Return the [x, y] coordinate for the center point of the cell that contains the specified text.  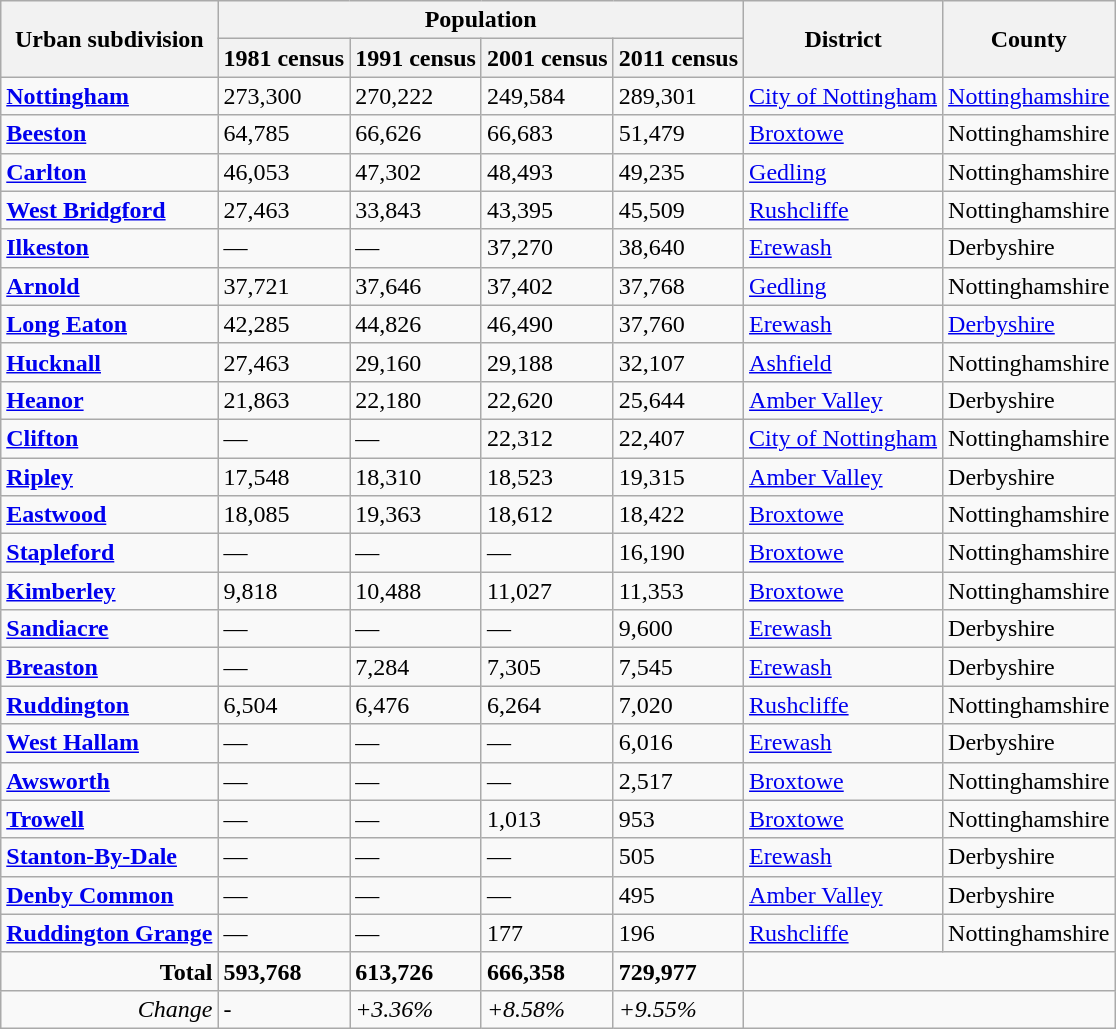
66,683 [547, 134]
Total [110, 971]
22,407 [678, 438]
22,620 [547, 400]
45,509 [678, 210]
Ruddington Grange [110, 933]
Arnold [110, 286]
19,315 [678, 477]
Stapleford [110, 553]
Population [481, 20]
25,644 [678, 400]
46,053 [284, 172]
18,523 [547, 477]
2011 census [678, 58]
Eastwood [110, 515]
48,493 [547, 172]
177 [547, 933]
7,305 [547, 667]
33,843 [416, 210]
16,190 [678, 553]
505 [678, 857]
37,721 [284, 286]
6,264 [547, 705]
Change [110, 1009]
37,402 [547, 286]
29,160 [416, 362]
37,768 [678, 286]
21,863 [284, 400]
Kimberley [110, 591]
43,395 [547, 210]
Stanton-By-Dale [110, 857]
Sandiacre [110, 629]
- [284, 1009]
7,020 [678, 705]
22,180 [416, 400]
9,818 [284, 591]
273,300 [284, 96]
64,785 [284, 134]
7,284 [416, 667]
7,545 [678, 667]
Beeston [110, 134]
11,027 [547, 591]
Heanor [110, 400]
Awsworth [110, 781]
1,013 [547, 819]
West Bridgford [110, 210]
47,302 [416, 172]
Trowell [110, 819]
66,626 [416, 134]
Nottingham [110, 96]
37,646 [416, 286]
22,312 [547, 438]
38,640 [678, 248]
289,301 [678, 96]
Hucknall [110, 362]
1991 census [416, 58]
West Hallam [110, 743]
11,353 [678, 591]
District [844, 39]
37,270 [547, 248]
17,548 [284, 477]
51,479 [678, 134]
2,517 [678, 781]
Clifton [110, 438]
495 [678, 895]
Denby Common [110, 895]
49,235 [678, 172]
+8.58% [547, 1009]
32,107 [678, 362]
729,977 [678, 971]
+3.36% [416, 1009]
37,760 [678, 324]
46,490 [547, 324]
18,612 [547, 515]
953 [678, 819]
Urban subdivision [110, 39]
6,504 [284, 705]
1981 census [284, 58]
593,768 [284, 971]
2001 census [547, 58]
9,600 [678, 629]
18,422 [678, 515]
18,085 [284, 515]
44,826 [416, 324]
29,188 [547, 362]
Breaston [110, 667]
613,726 [416, 971]
666,358 [547, 971]
Long Eaton [110, 324]
270,222 [416, 96]
Ilkeston [110, 248]
18,310 [416, 477]
County [1029, 39]
196 [678, 933]
Ruddington [110, 705]
Ashfield [844, 362]
42,285 [284, 324]
6,016 [678, 743]
19,363 [416, 515]
+9.55% [678, 1009]
Ripley [110, 477]
Carlton [110, 172]
6,476 [416, 705]
249,584 [547, 96]
10,488 [416, 591]
